Output the [x, y] coordinate of the center of the cell containing the given text.  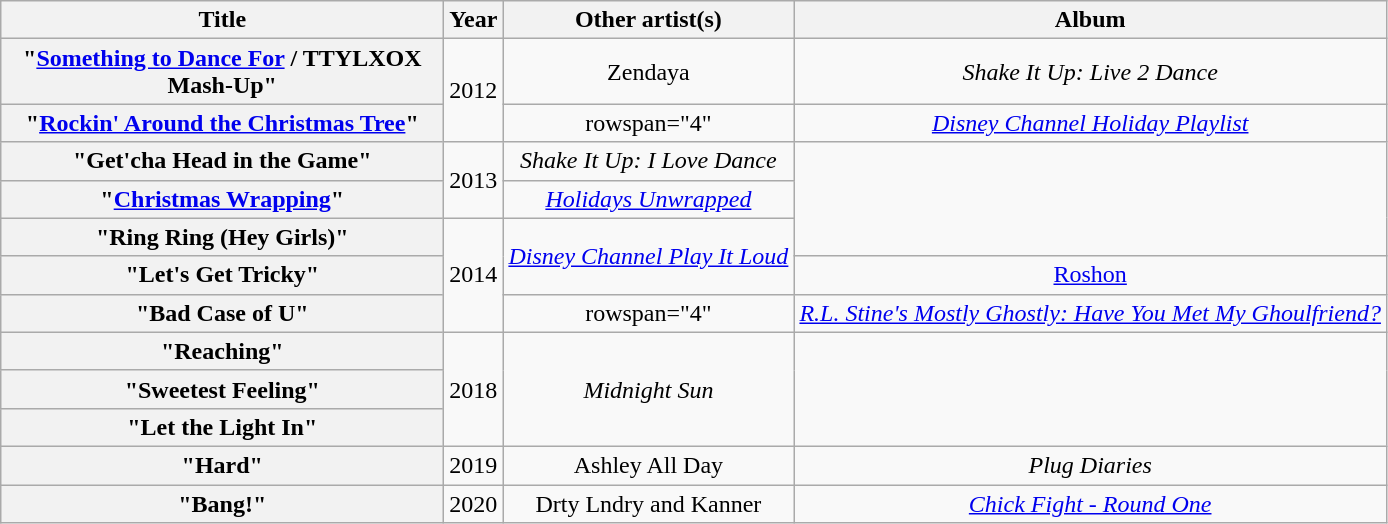
Plug Diaries [1090, 465]
2014 [474, 275]
Shake It Up: I Love Dance [648, 161]
R.L. Stine's Mostly Ghostly: Have You Met My Ghoulfriend? [1090, 313]
"Reaching" [222, 351]
"Let's Get Tricky" [222, 275]
Ashley All Day [648, 465]
Holidays Unwrapped [648, 199]
"Bad Case of U" [222, 313]
Title [222, 20]
"Get'cha Head in the Game" [222, 161]
"Rockin' Around the Christmas Tree" [222, 123]
2018 [474, 389]
2013 [474, 180]
Year [474, 20]
"Sweetest Feeling" [222, 389]
Disney Channel Holiday Playlist [1090, 123]
Midnight Sun [648, 389]
"Bang!" [222, 503]
2012 [474, 90]
Drty Lndry and Kanner [648, 503]
"Ring Ring (Hey Girls)" [222, 237]
2019 [474, 465]
Disney Channel Play It Loud [648, 256]
2020 [474, 503]
"Christmas Wrapping" [222, 199]
Shake It Up: Live 2 Dance [1090, 72]
"Something to Dance For / TTYLXOX Mash-Up" [222, 72]
"Let the Light In" [222, 427]
Other artist(s) [648, 20]
Album [1090, 20]
Zendaya [648, 72]
Chick Fight - Round One [1090, 503]
"Hard" [222, 465]
Roshon [1090, 275]
